Pinpoint the cell where the given text exists, returning its [x, y] midpoint coordinate. 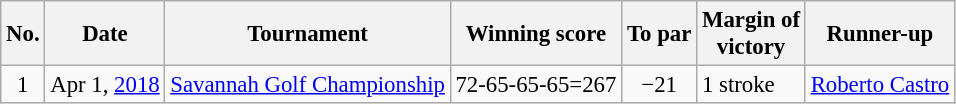
To par [660, 34]
1 stroke [752, 85]
1 [23, 85]
72-65-65-65=267 [536, 85]
Tournament [308, 34]
No. [23, 34]
Savannah Golf Championship [308, 85]
Margin ofvictory [752, 34]
Winning score [536, 34]
Roberto Castro [880, 85]
−21 [660, 85]
Apr 1, 2018 [105, 85]
Date [105, 34]
Runner-up [880, 34]
